Search for the cell housing the specified text and yield its (x, y) center coordinate. 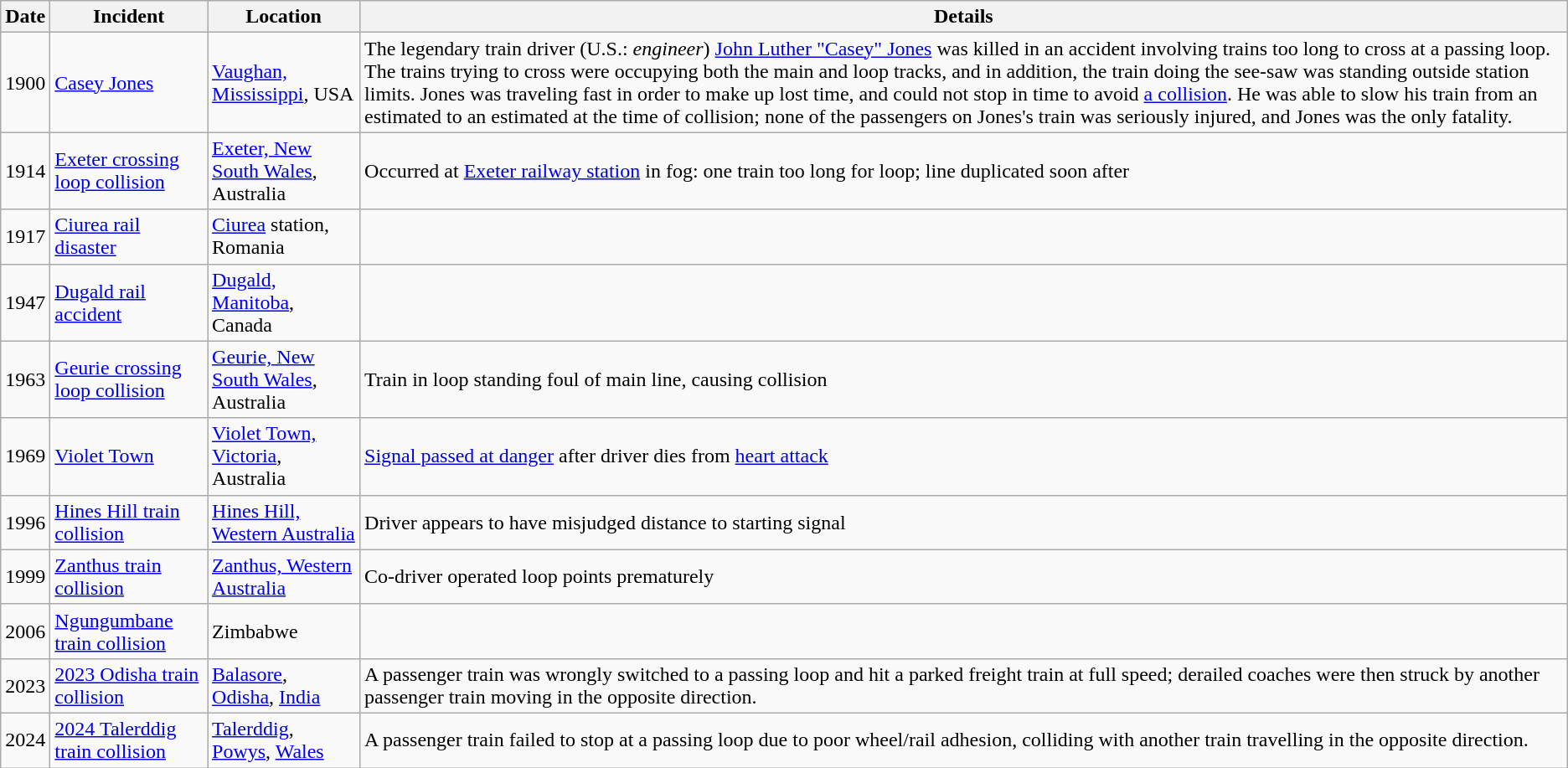
Talerddig, Powys, Wales (284, 740)
2023 (25, 685)
Signal passed at danger after driver dies from heart attack (964, 456)
2006 (25, 631)
2024 (25, 740)
Ngungumbane train collision (129, 631)
Train in loop standing foul of main line, causing collision (964, 379)
Date (25, 17)
Incident (129, 17)
Co-driver operated loop points prematurely (964, 576)
1963 (25, 379)
1969 (25, 456)
Details (964, 17)
Ciurea station, Romania (284, 236)
Hines Hill train collision (129, 523)
2024 Talerddig train collision (129, 740)
Hines Hill, Western Australia (284, 523)
Vaughan, Mississippi, USA (284, 82)
Location (284, 17)
Ciurea rail disaster (129, 236)
Dugald rail accident (129, 302)
Exeter, New South Wales, Australia (284, 171)
Zanthus train collision (129, 576)
1914 (25, 171)
Exeter crossing loop collision (129, 171)
Driver appears to have misjudged distance to starting signal (964, 523)
Geurie crossing loop collision (129, 379)
Violet Town (129, 456)
1917 (25, 236)
1996 (25, 523)
Occurred at Exeter railway station in fog: one train too long for loop; line duplicated soon after (964, 171)
Violet Town, Victoria, Australia (284, 456)
1947 (25, 302)
Dugald, Manitoba, Canada (284, 302)
2023 Odisha train collision (129, 685)
Geurie, New South Wales, Australia (284, 379)
Casey Jones (129, 82)
1999 (25, 576)
1900 (25, 82)
Zimbabwe (284, 631)
Balasore,Odisha, India (284, 685)
Zanthus, Western Australia (284, 576)
